From the cell containing the given text, extract its center point as [X, Y] coordinate. 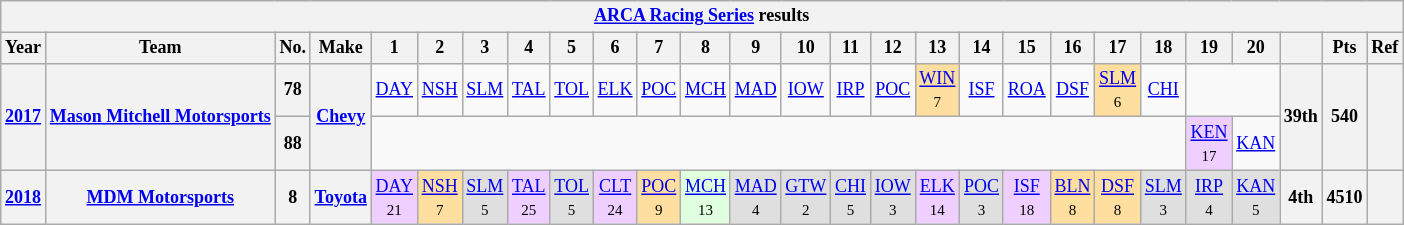
ARCA Racing Series results [702, 16]
39th [1302, 116]
Pts [1344, 48]
ROA [1026, 90]
9 [756, 48]
2017 [24, 116]
NSH [440, 90]
13 [938, 48]
MAD4 [756, 197]
20 [1256, 48]
BLN8 [1072, 197]
4th [1302, 197]
Chevy [340, 116]
IRP [851, 90]
ISF18 [1026, 197]
GTW2 [806, 197]
CHI [1163, 90]
78 [292, 90]
16 [1072, 48]
12 [892, 48]
Year [24, 48]
Mason Mitchell Motorsports [160, 116]
POC3 [982, 197]
MDM Motorsports [160, 197]
15 [1026, 48]
SLM5 [485, 197]
19 [1209, 48]
WIN7 [938, 90]
DSF8 [1118, 197]
17 [1118, 48]
SLM3 [1163, 197]
DAY [394, 90]
No. [292, 48]
88 [292, 144]
11 [851, 48]
IRP4 [1209, 197]
3 [485, 48]
TOL [572, 90]
CLT24 [615, 197]
MCH13 [706, 197]
18 [1163, 48]
4 [529, 48]
6 [615, 48]
TAL25 [529, 197]
Team [160, 48]
ISF [982, 90]
7 [659, 48]
1 [394, 48]
KAN [1256, 144]
ELK [615, 90]
4510 [1344, 197]
2 [440, 48]
NSH7 [440, 197]
DSF [1072, 90]
Ref [1385, 48]
SLM6 [1118, 90]
IOW [806, 90]
MAD [756, 90]
14 [982, 48]
TAL [529, 90]
CHI5 [851, 197]
IOW3 [892, 197]
TOL5 [572, 197]
DAY21 [394, 197]
540 [1344, 116]
2018 [24, 197]
POC9 [659, 197]
5 [572, 48]
SLM [485, 90]
KAN5 [1256, 197]
ELK14 [938, 197]
10 [806, 48]
Toyota [340, 197]
MCH [706, 90]
Make [340, 48]
KEN17 [1209, 144]
